Output the (x, y) coordinate of the center of the cell containing the given text.  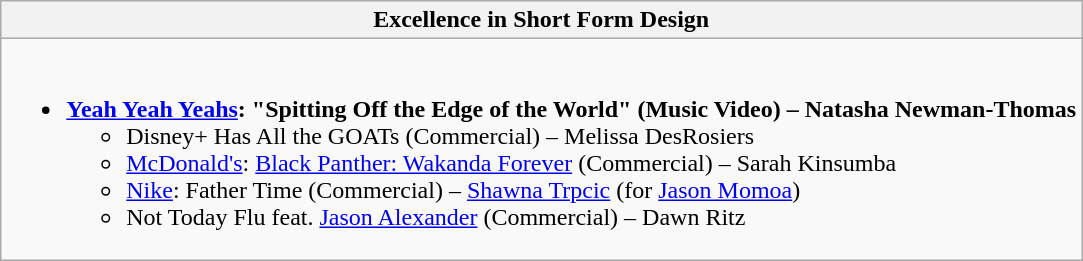
Excellence in Short Form Design (542, 20)
